Find where the given text appears and provide that cell's center as (x, y) coordinate. 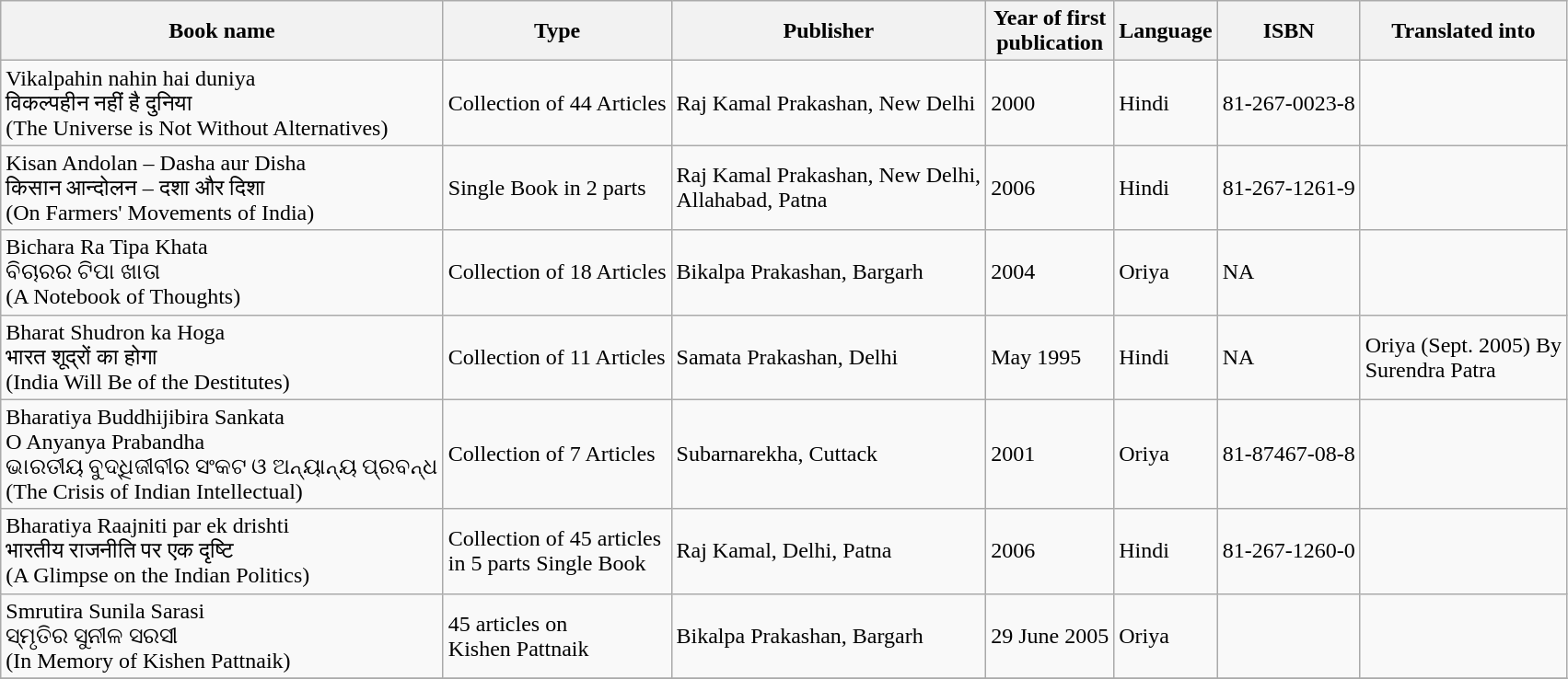
81-267-1260-0 (1289, 551)
2000 (1050, 103)
Vikalpahin nahin hai duniya विकल्पहीन नहीं है दुनिया (The Universe is Not Without Alternatives) (223, 103)
Translated into (1463, 31)
Collection of 44 Articles (557, 103)
Publisher (829, 31)
2004 (1050, 272)
Bichara Ra Tipa Khata ବିଚାରର ଟିପା ଖାତା (A Notebook of Thoughts) (223, 272)
Type (557, 31)
2001 (1050, 455)
Raj Kamal, Delhi, Patna (829, 551)
81-87467-08-8 (1289, 455)
45 articles on Kishen Pattnaik (557, 636)
Language (1166, 31)
Collection of 45 articles in 5 parts Single Book (557, 551)
81-267-0023-8 (1289, 103)
ISBN (1289, 31)
Bharatiya Raajniti par ek drishti भारतीय राजनीति पर एक दृष्टि (A Glimpse on the Indian Politics) (223, 551)
Single Book in 2 parts (557, 188)
Kisan Andolan – Dasha aur Disha किसान आन्दोलन – दशा और दिशा (On Farmers' Movements of India) (223, 188)
Samata Prakashan, Delhi (829, 357)
Raj Kamal Prakashan, New Delhi (829, 103)
Bharatiya Buddhijibira Sankata O Anyanya Prabandha ଭାରତୀୟ ବୁଦ୍ଧିଜୀବୀର ସଂକଟ ଓ ଅନ୍ୟାନ୍ୟ ପ୍ରବନ୍ଧ (The Crisis of Indian Intellectual) (223, 455)
Raj Kamal Prakashan, New Delhi, Allahabad, Patna (829, 188)
Oriya (Sept. 2005) By Surendra Patra (1463, 357)
Collection of 18 Articles (557, 272)
Smrutira Sunila Sarasi ସ୍ମୃତିର ସୁନୀଳ ସରସୀ (In Memory of Kishen Pattnaik) (223, 636)
Year of first publication (1050, 31)
Collection of 7 Articles (557, 455)
Subarnarekha, Cuttack (829, 455)
Bharat Shudron ka Hoga भारत शूद्रों का होगा (India Will Be of the Destitutes) (223, 357)
May 1995 (1050, 357)
29 June 2005 (1050, 636)
81-267-1261-9 (1289, 188)
Collection of 11 Articles (557, 357)
Book name (223, 31)
